Return [X, Y] of the center of cell containing provided text 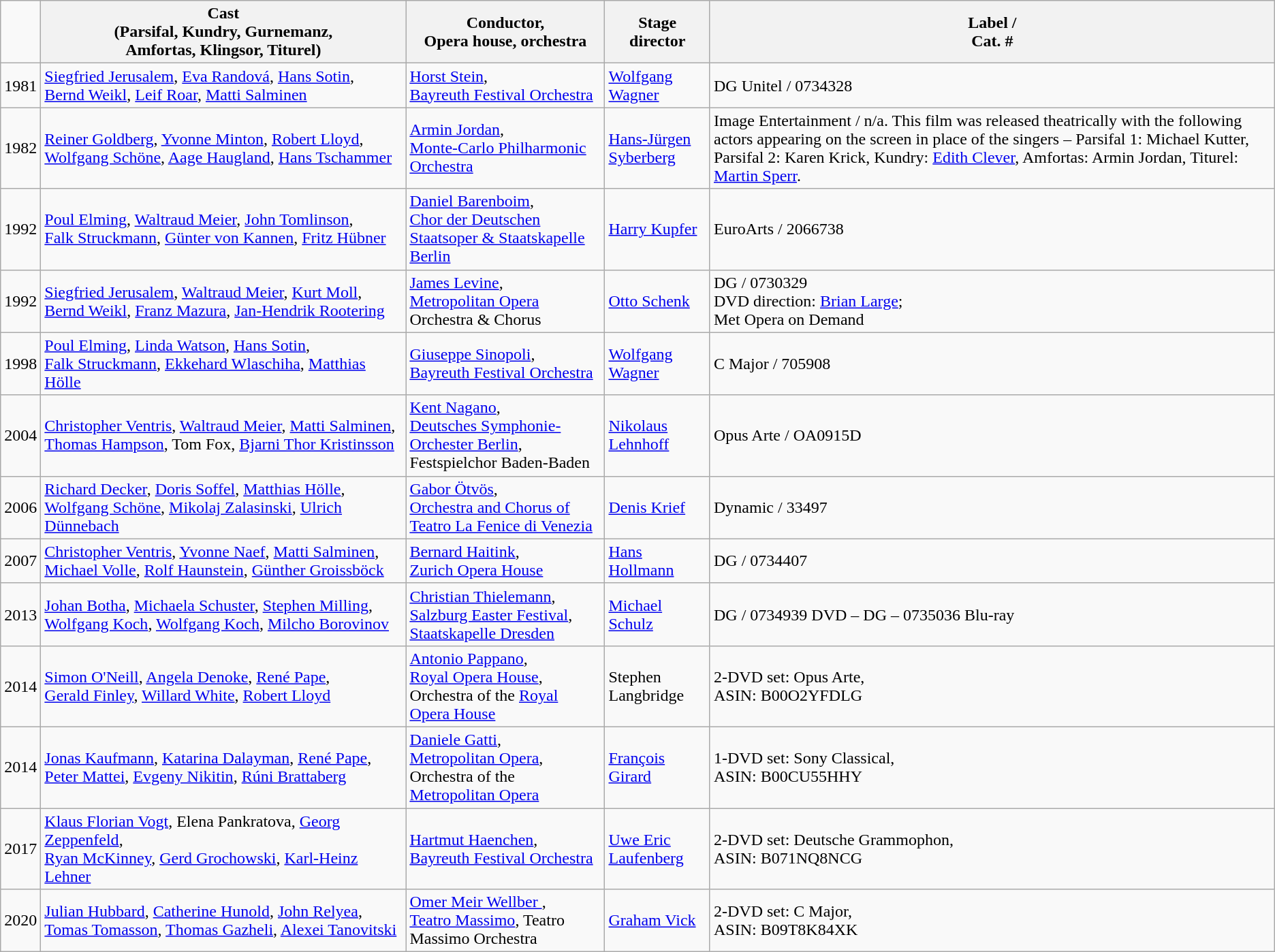
Hans-Jürgen Syberberg [658, 148]
Siegfried Jerusalem, Waltraud Meier, Kurt Moll,Bernd Weikl, Franz Mazura, Jan-Hendrik Rootering [223, 301]
Dynamic / 33497 [992, 507]
Stephen Langbridge [658, 686]
EuroArts / 2066738 [992, 229]
Siegfried Jerusalem, Eva Randová, Hans Sotin,Bernd Weikl, Leif Roar, Matti Salminen [223, 86]
Hans Hollmann [658, 561]
Hartmut Haenchen,Bayreuth Festival Orchestra [505, 848]
Kent Nagano,Deutsches Symphonie-Orchester Berlin, Festspielchor Baden-Baden [505, 436]
Bernard Haitink,Zurich Opera House [505, 561]
Harry Kupfer [658, 229]
Armin Jordan,Monte-Carlo Philharmonic Orchestra [505, 148]
Richard Decker, Doris Soffel, Matthias Hölle,Wolfgang Schöne, Mikolaj Zalasinski, Ulrich Dünnebach [223, 507]
2017 [20, 848]
DG / 0734939 DVD – DG – 0735036 Blu-ray [992, 614]
Cast(Parsifal, Kundry, Gurnemanz,Amfortas, Klingsor, Titurel) [223, 32]
1982 [20, 148]
2020 [20, 921]
Jonas Kaufmann, Katarina Dalayman, René Pape,Peter Mattei, Evgeny Nikitin, Rúni Brattaberg [223, 767]
1981 [20, 86]
2013 [20, 614]
2006 [20, 507]
Christian Thielemann,Salzburg Easter Festival, Staatskapelle Dresden [505, 614]
Daniel Barenboim,Chor der Deutschen Staatsoper & Staatskapelle Berlin [505, 229]
Label /Cat. # [992, 32]
Michael Schulz [658, 614]
Klaus Florian Vogt, Elena Pankratova, Georg Zeppenfeld,Ryan McKinney, Gerd Grochowski, Karl-Heinz Lehner [223, 848]
Christopher Ventris, Waltraud Meier, Matti Salminen,Thomas Hampson, Tom Fox, Bjarni Thor Kristinsson [223, 436]
Johan Botha, Michaela Schuster, Stephen Milling,Wolfgang Koch, Wolfgang Koch, Milcho Borovinov [223, 614]
Uwe Eric Laufenberg [658, 848]
2-DVD set: C Major,ASIN: B09T8K84XK [992, 921]
2007 [20, 561]
2-DVD set: Deutsche Grammophon,ASIN: B071NQ8NCG [992, 848]
Gabor Ötvös,Orchestra and Chorus of Teatro La Fenice di Venezia [505, 507]
Antonio Pappano,Royal Opera House, Orchestra of the Royal Opera House [505, 686]
Reiner Goldberg, Yvonne Minton, Robert Lloyd,Wolfgang Schöne, Aage Haugland, Hans Tschammer [223, 148]
Christopher Ventris, Yvonne Naef, Matti Salminen,Michael Volle, Rolf Haunstein, Günther Groissböck [223, 561]
1998 [20, 364]
Graham Vick [658, 921]
Stage director [658, 32]
Omer Meir Wellber ,Teatro Massimo, Teatro Massimo Orchestra [505, 921]
Giuseppe Sinopoli,Bayreuth Festival Orchestra [505, 364]
Nikolaus Lehnhoff [658, 436]
Opus Arte / OA0915D [992, 436]
Julian Hubbard, Catherine Hunold, John Relyea,Tomas Tomasson, Thomas Gazheli, Alexei Tanovitski [223, 921]
Horst Stein,Bayreuth Festival Orchestra [505, 86]
Simon O'Neill, Angela Denoke, René Pape,Gerald Finley, Willard White, Robert Lloyd [223, 686]
Poul Elming, Waltraud Meier, John Tomlinson,Falk Struckmann, Günter von Kannen, Fritz Hübner [223, 229]
François Girard [658, 767]
1-DVD set: Sony Classical,ASIN: B00CU55HHY [992, 767]
2-DVD set: Opus Arte,ASIN: B00O2YFDLG [992, 686]
Daniele Gatti,Metropolitan Opera, Orchestra of the Metropolitan Opera [505, 767]
DG / 0730329DVD direction: Brian Large;Met Opera on Demand [992, 301]
Otto Schenk [658, 301]
2004 [20, 436]
DG / 0734407 [992, 561]
C Major / 705908 [992, 364]
Poul Elming, Linda Watson, Hans Sotin,Falk Struckmann, Ekkehard Wlaschiha, Matthias Hölle [223, 364]
Conductor,Opera house, orchestra [505, 32]
DG Unitel / 0734328 [992, 86]
James Levine,Metropolitan Opera Orchestra & Chorus [505, 301]
Denis Krief [658, 507]
